Find where the given text appears and provide that cell's center as [X, Y] coordinate. 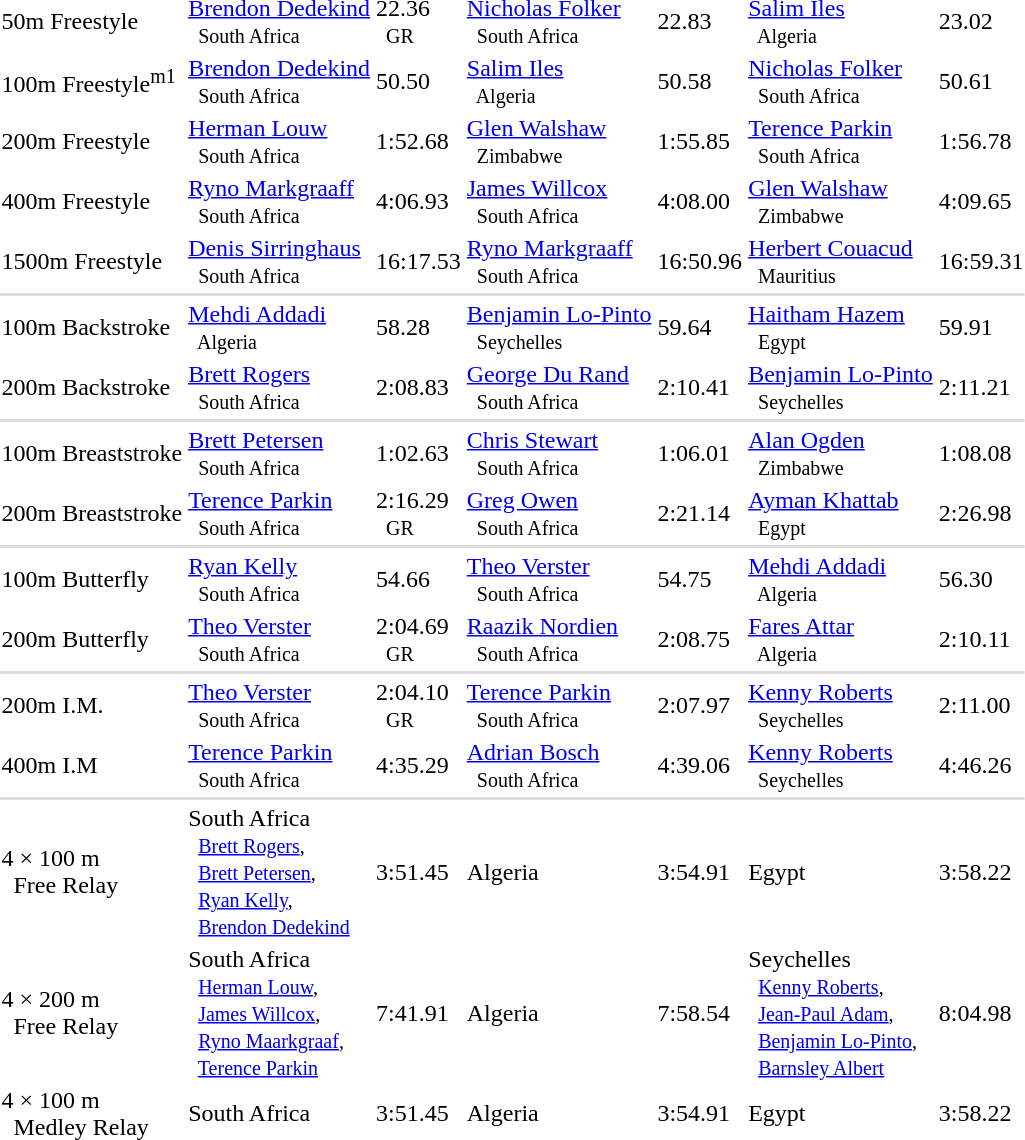
8:04.98 [981, 1013]
50.61 [981, 82]
Herbert Couacud Mauritius [841, 262]
100m Backstroke [92, 328]
4 × 200 m Free Relay [92, 1013]
59.64 [700, 328]
3:58.22 [981, 872]
4:39.06 [700, 766]
2:10.11 [981, 640]
200m I.M. [92, 706]
4:09.65 [981, 202]
16:17.53 [419, 262]
2:10.41 [700, 388]
4:35.29 [419, 766]
200m Butterfly [92, 640]
200m Backstroke [92, 388]
7:41.91 [419, 1013]
4:08.00 [700, 202]
2:11.00 [981, 706]
200m Breaststroke [92, 514]
1500m Freestyle [92, 262]
Nicholas Folker South Africa [841, 82]
Denis Sirringhaus South Africa [280, 262]
2:16.29 GR [419, 514]
1:56.78 [981, 142]
200m Freestyle [92, 142]
South Africa Brett Rogers, Brett Petersen, Ryan Kelly, Brendon Dedekind [280, 872]
1:02.63 [419, 454]
Brett Petersen South Africa [280, 454]
400m Freestyle [92, 202]
2:08.75 [700, 640]
50.50 [419, 82]
3:51.45 [419, 872]
54.75 [700, 580]
54.66 [419, 580]
100m Breaststroke [92, 454]
Brendon Dedekind South Africa [280, 82]
4 × 100 m Free Relay [92, 872]
100m Freestylem1 [92, 82]
2:04.10 GR [419, 706]
2:04.69 GR [419, 640]
South Africa Herman Louw, James Willcox, Ryno Maarkgraaf, Terence Parkin [280, 1013]
Seychelles Kenny Roberts, Jean-Paul Adam, Benjamin Lo-Pinto, Barnsley Albert [841, 1013]
3:54.91 [700, 872]
Egypt [841, 872]
1:55.85 [700, 142]
Fares Attar Algeria [841, 640]
58.28 [419, 328]
Greg Owen South Africa [559, 514]
7:58.54 [700, 1013]
Ryan Kelly South Africa [280, 580]
Chris Stewart South Africa [559, 454]
16:59.31 [981, 262]
Raazik Nordien South Africa [559, 640]
2:26.98 [981, 514]
Haitham Hazem Egypt [841, 328]
Ayman Khattab Egypt [841, 514]
2:07.97 [700, 706]
Alan Ogden Zimbabwe [841, 454]
Herman Louw South Africa [280, 142]
4:06.93 [419, 202]
56.30 [981, 580]
Adrian Bosch South Africa [559, 766]
2:11.21 [981, 388]
4:46.26 [981, 766]
1:06.01 [700, 454]
George Du Rand South Africa [559, 388]
16:50.96 [700, 262]
2:21.14 [700, 514]
Brett Rogers South Africa [280, 388]
James Willcox South Africa [559, 202]
50.58 [700, 82]
100m Butterfly [92, 580]
2:08.83 [419, 388]
1:08.08 [981, 454]
Salim Iles Algeria [559, 82]
59.91 [981, 328]
1:52.68 [419, 142]
400m I.M [92, 766]
